Return the [X, Y] coordinate for the center point of the cell that contains the specified text.  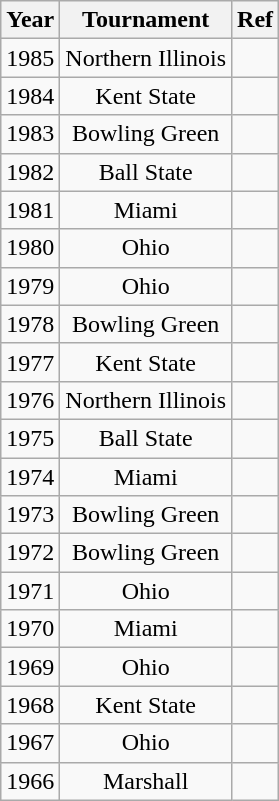
1978 [30, 324]
Tournament [146, 20]
1973 [30, 515]
1983 [30, 134]
1981 [30, 210]
1970 [30, 629]
1968 [30, 705]
1969 [30, 667]
1966 [30, 781]
Ref [256, 20]
1982 [30, 172]
Year [30, 20]
1976 [30, 400]
1984 [30, 96]
1980 [30, 248]
1977 [30, 362]
1985 [30, 58]
1972 [30, 553]
1967 [30, 743]
Marshall [146, 781]
1974 [30, 477]
1971 [30, 591]
1979 [30, 286]
1975 [30, 438]
